Pinpoint the cell where the given text exists, returning its (X, Y) midpoint coordinate. 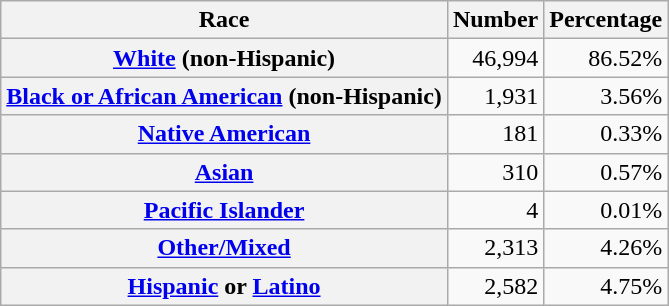
3.56% (606, 96)
0.33% (606, 134)
White (non-Hispanic) (224, 58)
0.57% (606, 172)
Pacific Islander (224, 210)
Race (224, 20)
2,582 (495, 286)
0.01% (606, 210)
Number (495, 20)
46,994 (495, 58)
1,931 (495, 96)
Hispanic or Latino (224, 286)
Other/Mixed (224, 248)
310 (495, 172)
Native American (224, 134)
86.52% (606, 58)
Black or African American (non-Hispanic) (224, 96)
181 (495, 134)
Percentage (606, 20)
Asian (224, 172)
4.75% (606, 286)
4.26% (606, 248)
4 (495, 210)
2,313 (495, 248)
